Provide the (x, y) coordinate of the cell's center where the given text is located.  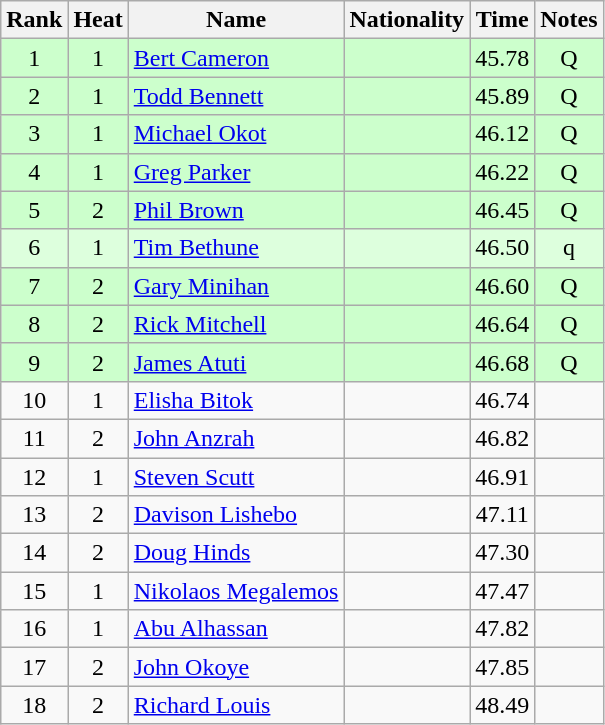
Time (502, 20)
Nikolaos Megalemos (236, 591)
Heat (98, 20)
46.68 (502, 362)
45.89 (502, 96)
45.78 (502, 58)
47.30 (502, 553)
Abu Alhassan (236, 629)
Doug Hinds (236, 553)
47.85 (502, 667)
7 (34, 286)
46.60 (502, 286)
Michael Okot (236, 134)
Notes (569, 20)
3 (34, 134)
46.12 (502, 134)
46.50 (502, 248)
Phil Brown (236, 210)
18 (34, 705)
Name (236, 20)
46.74 (502, 400)
6 (34, 248)
James Atuti (236, 362)
46.64 (502, 324)
47.82 (502, 629)
47.47 (502, 591)
46.22 (502, 172)
q (569, 248)
Richard Louis (236, 705)
Rick Mitchell (236, 324)
46.45 (502, 210)
John Anzrah (236, 438)
Greg Parker (236, 172)
Tim Bethune (236, 248)
9 (34, 362)
4 (34, 172)
11 (34, 438)
Steven Scutt (236, 477)
13 (34, 515)
John Okoye (236, 667)
Todd Bennett (236, 96)
Elisha Bitok (236, 400)
48.49 (502, 705)
46.82 (502, 438)
14 (34, 553)
10 (34, 400)
Gary Minihan (236, 286)
5 (34, 210)
8 (34, 324)
12 (34, 477)
Rank (34, 20)
16 (34, 629)
Davison Lishebo (236, 515)
46.91 (502, 477)
Nationality (407, 20)
15 (34, 591)
17 (34, 667)
Bert Cameron (236, 58)
47.11 (502, 515)
